Extract the (x, y) coordinate from the center of the cell holding the provided text.  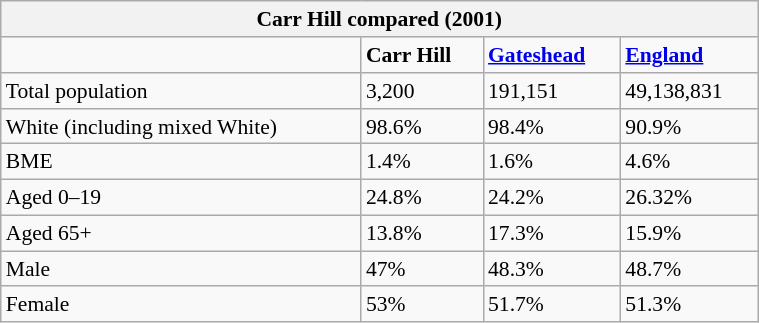
Aged 65+ (181, 233)
15.9% (688, 233)
48.7% (688, 269)
BME (181, 162)
3,200 (422, 91)
51.7% (552, 304)
51.3% (688, 304)
49,138,831 (688, 91)
191,151 (552, 91)
Male (181, 269)
26.32% (688, 197)
90.9% (688, 126)
17.3% (552, 233)
England (688, 55)
98.6% (422, 126)
98.4% (552, 126)
1.6% (552, 162)
47% (422, 269)
Total population (181, 91)
24.2% (552, 197)
Carr Hill compared (2001) (380, 19)
4.6% (688, 162)
53% (422, 304)
Carr Hill (422, 55)
Female (181, 304)
Gateshead (552, 55)
1.4% (422, 162)
48.3% (552, 269)
24.8% (422, 197)
White (including mixed White) (181, 126)
13.8% (422, 233)
Aged 0–19 (181, 197)
